From the cell containing the given text, extract its center point as [X, Y] coordinate. 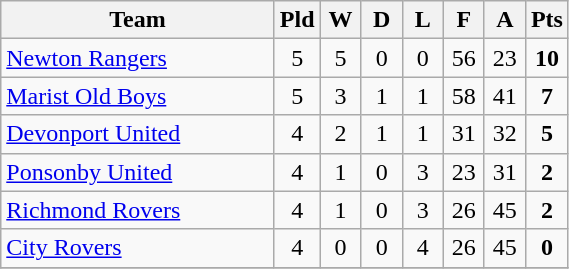
10 [546, 58]
Team [138, 20]
Marist Old Boys [138, 96]
58 [464, 96]
Richmond Rovers [138, 210]
41 [504, 96]
F [464, 20]
L [422, 20]
City Rovers [138, 248]
32 [504, 134]
A [504, 20]
Pld [297, 20]
7 [546, 96]
D [382, 20]
Pts [546, 20]
W [340, 20]
Newton Rangers [138, 58]
Ponsonby United [138, 172]
Devonport United [138, 134]
56 [464, 58]
